Capture the cell that displays the provided text and extract its [X, Y] central coordinate. 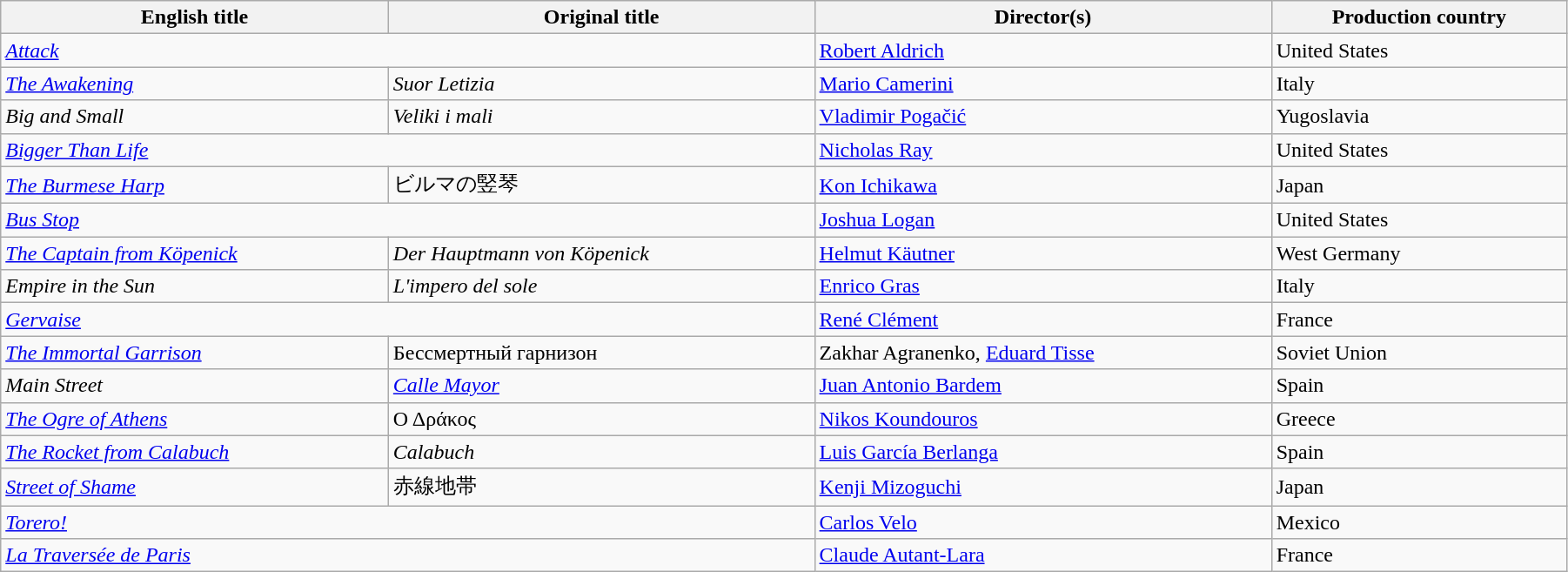
Carlos Velo [1042, 522]
Production country [1418, 17]
Nicholas Ray [1042, 150]
Der Hauptmann von Köpenick [601, 253]
The Ogre of Athens [195, 419]
Calabuch [601, 452]
Attack [407, 50]
Bus Stop [407, 220]
Yugoslavia [1418, 117]
Soviet Union [1418, 353]
Empire in the Sun [195, 286]
Big and Small [195, 117]
Vladimir Pogačić [1042, 117]
Veliki i mali [601, 117]
Helmut Käutner [1042, 253]
Robert Aldrich [1042, 50]
English title [195, 17]
The Immortal Garrison [195, 353]
Gervaise [407, 320]
Original title [601, 17]
L'impero del sole [601, 286]
Greece [1418, 419]
赤線地帯 [601, 488]
Enrico Gras [1042, 286]
The Awakening [195, 84]
Бессмертный гарнизон [601, 353]
Kenji Mizoguchi [1042, 488]
Calle Mayor [601, 386]
The Captain from Köpenick [195, 253]
The Rocket from Calabuch [195, 452]
Juan Antonio Bardem [1042, 386]
Kon Ichikawa [1042, 185]
Joshua Logan [1042, 220]
Director(s) [1042, 17]
Street of Shame [195, 488]
Bigger Than Life [407, 150]
Nikos Koundouros [1042, 419]
Luis García Berlanga [1042, 452]
René Clément [1042, 320]
The Burmese Harp [195, 185]
Torero! [407, 522]
Main Street [195, 386]
La Traversée de Paris [407, 555]
Suor Letizia [601, 84]
ビルマの竪琴 [601, 185]
Claude Autant-Lara [1042, 555]
West Germany [1418, 253]
Mario Camerini [1042, 84]
Ο Δράκος [601, 419]
Zakhar Agranenko, Eduard Tisse [1042, 353]
Mexico [1418, 522]
